Pinpoint the cell where the given text exists, returning its [x, y] midpoint coordinate. 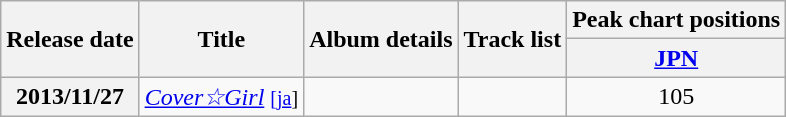
2013/11/27 [70, 97]
Release date [70, 39]
Track list [512, 39]
Title [222, 39]
JPN [676, 58]
Cover☆Girl [ja] [222, 97]
105 [676, 97]
Album details [381, 39]
Peak chart positions [676, 20]
